Capture the cell that displays the provided text and extract its (x, y) central coordinate. 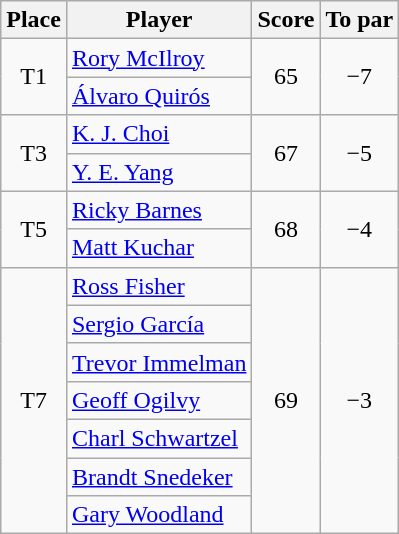
Score (286, 20)
T5 (34, 229)
65 (286, 77)
Place (34, 20)
Rory McIlroy (158, 58)
67 (286, 153)
Geoff Ogilvy (158, 400)
Trevor Immelman (158, 362)
T1 (34, 77)
T3 (34, 153)
T7 (34, 400)
K. J. Choi (158, 134)
−3 (360, 400)
−4 (360, 229)
69 (286, 400)
To par (360, 20)
−7 (360, 77)
Gary Woodland (158, 515)
Charl Schwartzel (158, 438)
Y. E. Yang (158, 172)
Sergio García (158, 324)
−5 (360, 153)
Player (158, 20)
Brandt Snedeker (158, 477)
Ricky Barnes (158, 210)
Ross Fisher (158, 286)
Matt Kuchar (158, 248)
68 (286, 229)
Álvaro Quirós (158, 96)
